Extract the [x, y] coordinate from the center of the cell holding the provided text.  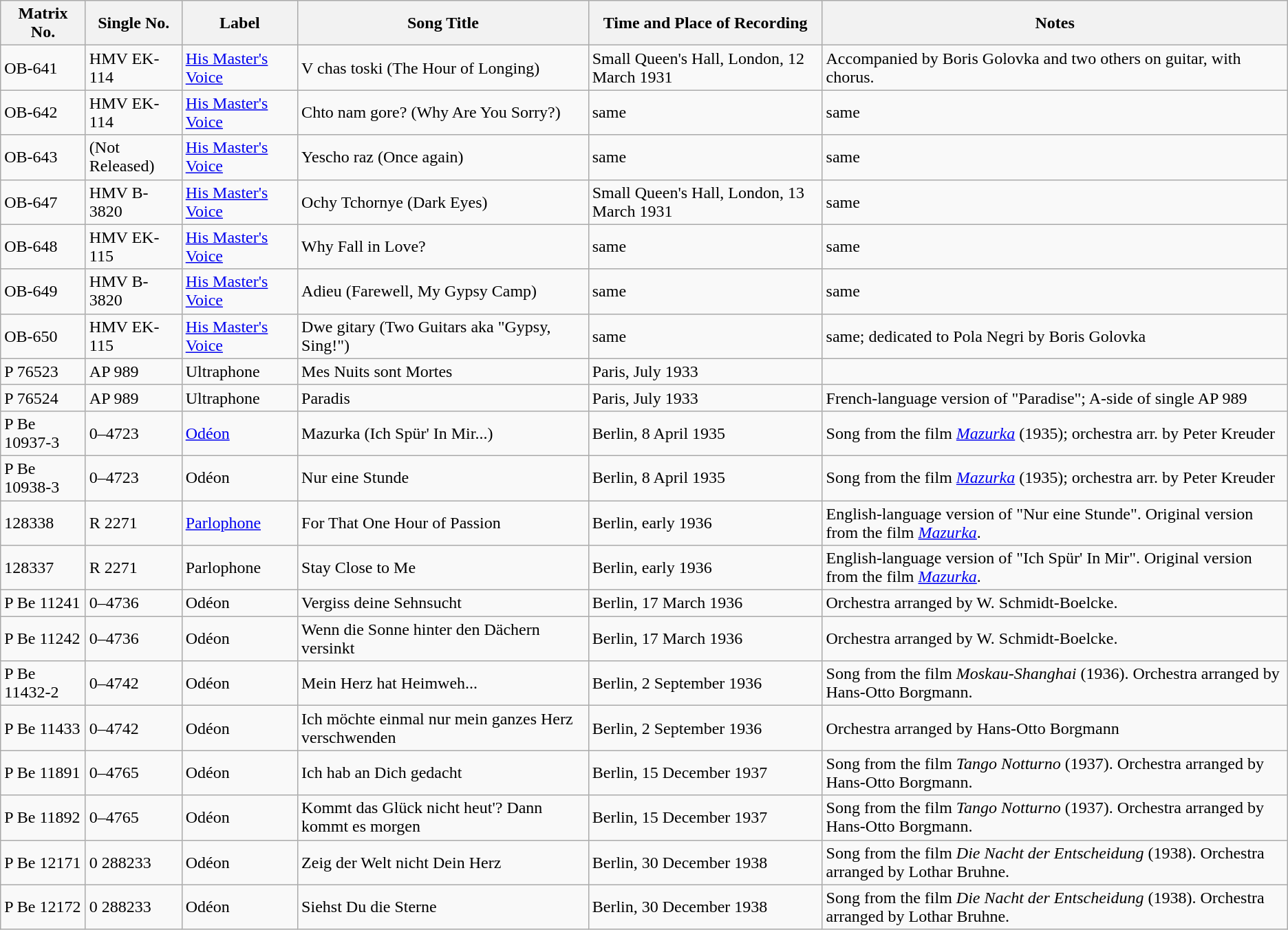
P Be 11433 [43, 728]
Vergiss deine Sehnsucht [443, 603]
For That One Hour of Passion [443, 523]
Paradis [443, 398]
Accompanied by Boris Golovka and two others on guitar, with chorus. [1055, 67]
French-language version of "Paradise"; A-side of single AP 989 [1055, 398]
(Not Released) [133, 157]
OB-648 [43, 246]
Ich hab an Dich gedacht [443, 773]
Zeig der Welt nicht Dein Herz [443, 863]
OB-647 [43, 202]
OB-643 [43, 157]
Matrix No. [43, 23]
P Be 11432-2 [43, 684]
Kommt das Glück nicht heut'? Dann kommt es morgen [443, 817]
Wenn die Sonne hinter den Dächern versinkt [443, 638]
Song Title [443, 23]
OB-641 [43, 67]
Siehst Du die Sterne [443, 907]
Dwe gitary (Two Guitars aka "Gypsy, Sing!") [443, 336]
P Be 10937-3 [43, 433]
Adieu (Farewell, My Gypsy Camp) [443, 292]
P Be 11241 [43, 603]
P 76524 [43, 398]
Ochy Tchornye (Dark Eyes) [443, 202]
Ich möchte einmal nur mein ganzes Herz verschwenden [443, 728]
Mein Herz hat Heimweh... [443, 684]
Nur eine Stunde [443, 477]
Mes Nuits sont Mortes [443, 371]
Yescho raz (Once again) [443, 157]
Single No. [133, 23]
Orchestra arranged by Hans-Otto Borgmann [1055, 728]
128337 [43, 568]
P Be 11891 [43, 773]
Chto nam gore? (Why Are You Sorry?) [443, 113]
same; dedicated to Pola Negri by Boris Golovka [1055, 336]
OB-642 [43, 113]
Time and Place of Recording [705, 23]
P Be 10938-3 [43, 477]
V chas toski (The Hour of Longing) [443, 67]
Mazurka (Ich Spür' In Mir...) [443, 433]
Stay Close to Me [443, 568]
OB-649 [43, 292]
English-language version of "Nur eine Stunde". Original version from the film Mazurka. [1055, 523]
Label [239, 23]
P 76523 [43, 371]
Small Queen's Hall, London, 13 March 1931 [705, 202]
P Be 12171 [43, 863]
P Be 11892 [43, 817]
P Be 12172 [43, 907]
Why Fall in Love? [443, 246]
OB-650 [43, 336]
Small Queen's Hall, London, 12 March 1931 [705, 67]
Notes [1055, 23]
Song from the film Moskau-Shanghai (1936). Orchestra arranged by Hans-Otto Borgmann. [1055, 684]
128338 [43, 523]
P Be 11242 [43, 638]
English-language version of "Ich Spür' In Mir". Original version from the film Mazurka. [1055, 568]
